Scan for the cell matching the given text and deliver its [x, y] coordinate at center. 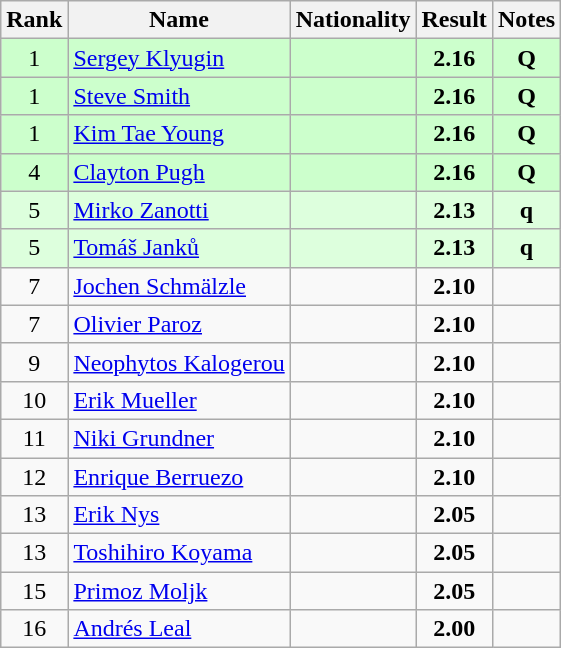
Jochen Schmälzle [179, 286]
10 [34, 400]
Notes [526, 20]
Enrique Berruezo [179, 477]
Tomáš Janků [179, 248]
15 [34, 591]
Andrés Leal [179, 629]
Erik Nys [179, 515]
4 [34, 172]
9 [34, 362]
Clayton Pugh [179, 172]
Result [454, 20]
Steve Smith [179, 96]
Sergey Klyugin [179, 58]
Primoz Moljk [179, 591]
16 [34, 629]
Olivier Paroz [179, 324]
12 [34, 477]
Toshihiro Koyama [179, 553]
Kim Tae Young [179, 134]
Nationality [353, 20]
Rank [34, 20]
2.00 [454, 629]
Name [179, 20]
Neophytos Kalogerou [179, 362]
11 [34, 438]
Mirko Zanotti [179, 210]
Niki Grundner [179, 438]
Erik Mueller [179, 400]
